Capture the cell that displays the provided text and extract its [x, y] central coordinate. 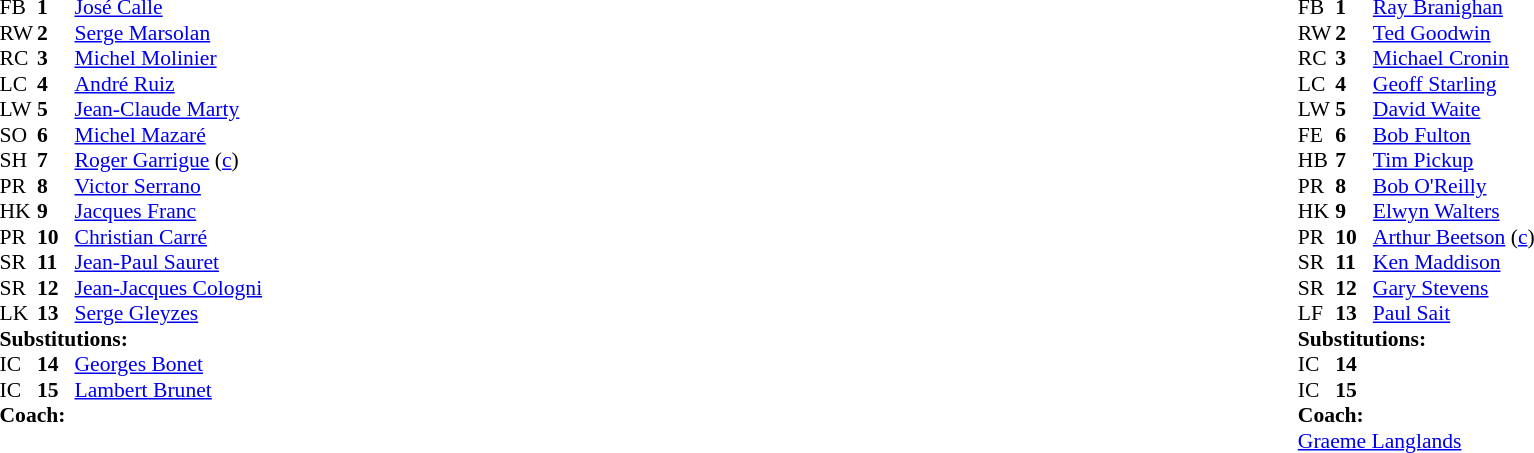
FE [1317, 135]
Michel Molinier [168, 59]
Lambert Brunet [168, 390]
Jean-Jacques Cologni [168, 288]
Substitutions: [132, 339]
HB [1317, 161]
Christian Carré [168, 237]
LK [19, 313]
Jean-Claude Marty [168, 109]
Roger Garrigue (c) [168, 161]
Coach: [132, 415]
SH [19, 161]
LF [1317, 313]
Victor Serrano [168, 186]
Serge Marsolan [168, 33]
André Ruiz [168, 84]
Georges Bonet [168, 365]
Jean-Paul Sauret [168, 263]
SO [19, 135]
Michel Mazaré [168, 135]
Jacques Franc [168, 211]
Serge Gleyzes [168, 313]
